Output the [x, y] coordinate of the center of the cell containing the given text.  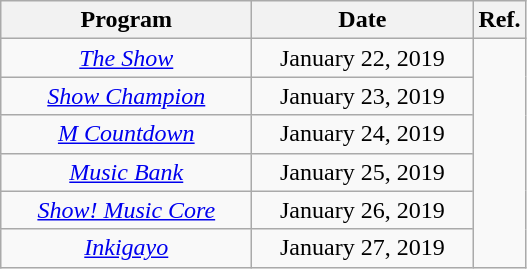
Music Bank [126, 172]
Show Champion [126, 96]
Date [362, 20]
The Show [126, 58]
January 26, 2019 [362, 210]
January 24, 2019 [362, 134]
M Countdown [126, 134]
January 23, 2019 [362, 96]
January 22, 2019 [362, 58]
January 27, 2019 [362, 248]
Ref. [500, 20]
Show! Music Core [126, 210]
Inkigayo [126, 248]
Program [126, 20]
January 25, 2019 [362, 172]
